Return [x, y] of the center of cell containing provided text 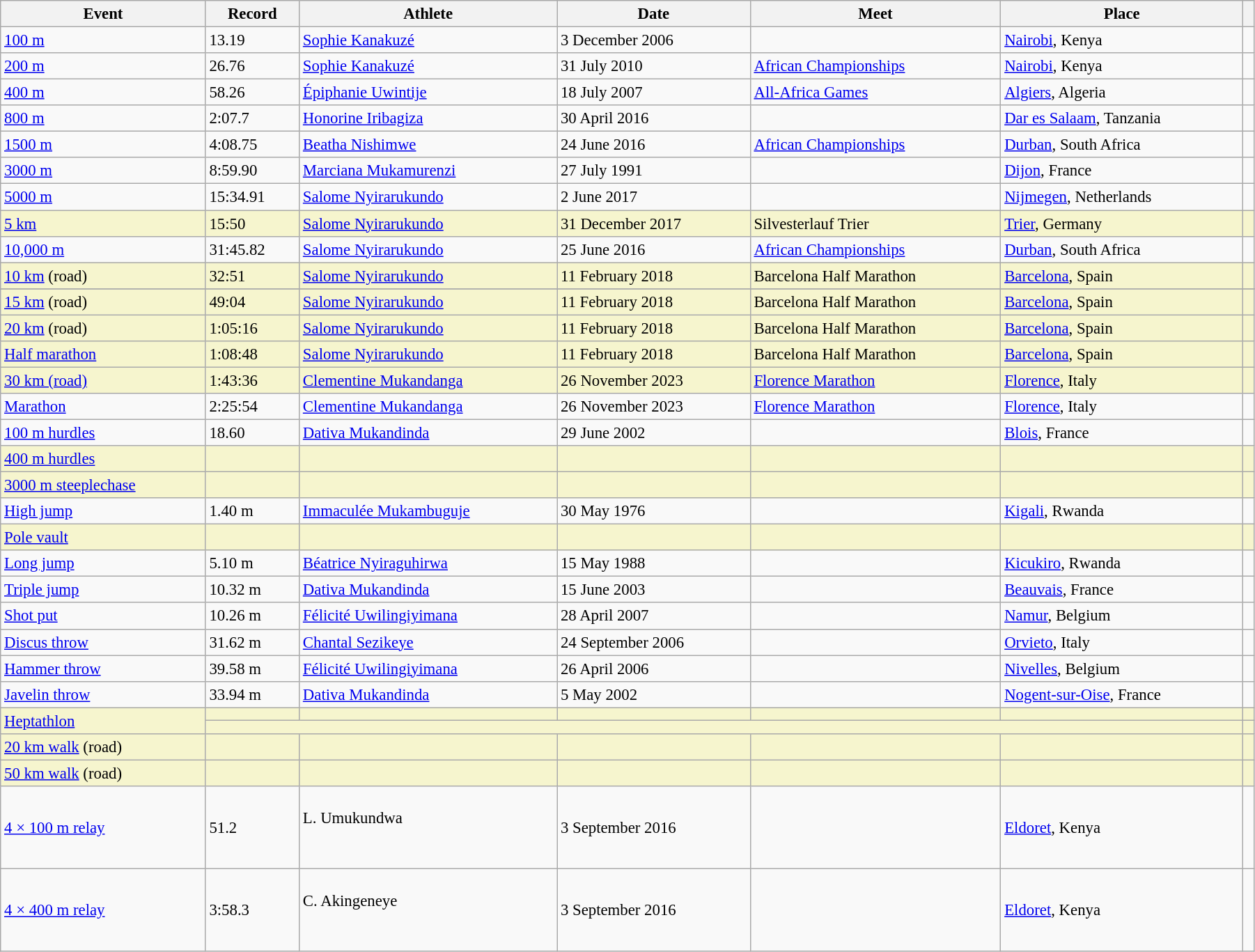
31 July 2010 [654, 66]
Trier, Germany [1122, 224]
Date [654, 14]
Nijmegen, Netherlands [1122, 197]
Kicukiro, Rwanda [1122, 563]
Place [1122, 14]
10 km (road) [103, 276]
Half marathon [103, 354]
20 km (road) [103, 328]
5 km [103, 224]
51.2 [252, 827]
Athlete [428, 14]
C. Akingeneye [428, 910]
39.58 m [252, 669]
31:45.82 [252, 249]
100 m [103, 40]
Immaculée Mukambuguje [428, 511]
15 km (road) [103, 302]
Pole vault [103, 538]
Kigali, Rwanda [1122, 511]
10.32 m [252, 590]
Orvieto, Italy [1122, 642]
3:58.3 [252, 910]
10,000 m [103, 249]
3000 m [103, 171]
27 July 1991 [654, 171]
4 × 100 m relay [103, 827]
Discus throw [103, 642]
Silvesterlauf Trier [875, 224]
Event [103, 14]
26.76 [252, 66]
5 May 2002 [654, 694]
1:05:16 [252, 328]
31.62 m [252, 642]
15 June 2003 [654, 590]
Nivelles, Belgium [1122, 669]
Meet [875, 14]
33.94 m [252, 694]
Chantal Sezikeye [428, 642]
200 m [103, 66]
All-Africa Games [875, 93]
15:50 [252, 224]
5.10 m [252, 563]
Épiphanie Uwintije [428, 93]
Shot put [103, 616]
Beatha Nishimwe [428, 145]
Hammer throw [103, 669]
4:08.75 [252, 145]
25 June 2016 [654, 249]
26 April 2006 [654, 669]
Beauvais, France [1122, 590]
Algiers, Algeria [1122, 93]
Dar es Salaam, Tanzania [1122, 118]
13.19 [252, 40]
30 km (road) [103, 380]
Béatrice Nyiraguhirwa [428, 563]
L. Umukundwa [428, 827]
2:07.7 [252, 118]
800 m [103, 118]
8:59.90 [252, 171]
2:25:54 [252, 407]
Javelin throw [103, 694]
2 June 2017 [654, 197]
Heptathlon [103, 721]
High jump [103, 511]
1500 m [103, 145]
20 km walk (road) [103, 747]
30 May 1976 [654, 511]
4 × 400 m relay [103, 910]
31 December 2017 [654, 224]
Namur, Belgium [1122, 616]
Nogent-sur-Oise, France [1122, 694]
50 km walk (road) [103, 773]
58.26 [252, 93]
29 June 2002 [654, 432]
Blois, France [1122, 432]
400 m hurdles [103, 459]
Marciana Mukamurenzi [428, 171]
5000 m [103, 197]
15:34.91 [252, 197]
3 December 2006 [654, 40]
100 m hurdles [103, 432]
Triple jump [103, 590]
1:43:36 [252, 380]
18.60 [252, 432]
Record [252, 14]
Marathon [103, 407]
24 June 2016 [654, 145]
10.26 m [252, 616]
400 m [103, 93]
1.40 m [252, 511]
15 May 1988 [654, 563]
49:04 [252, 302]
1:08:48 [252, 354]
18 July 2007 [654, 93]
32:51 [252, 276]
Dijon, France [1122, 171]
24 September 2006 [654, 642]
Long jump [103, 563]
Honorine Iribagiza [428, 118]
28 April 2007 [654, 616]
3000 m steeplechase [103, 485]
30 April 2016 [654, 118]
